Scan for the cell matching the given text and deliver its [X, Y] coordinate at center. 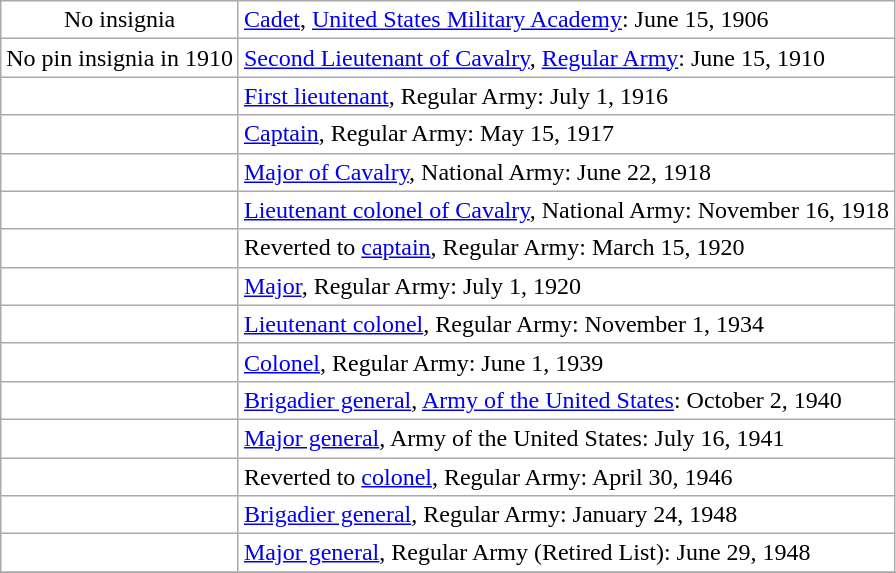
Cadet, United States Military Academy: June 15, 1906 [566, 20]
Major of Cavalry, National Army: June 22, 1918 [566, 172]
First lieutenant, Regular Army: July 1, 1916 [566, 96]
Second Lieutenant of Cavalry, Regular Army: June 15, 1910 [566, 58]
No pin insignia in 1910 [120, 58]
Lieutenant colonel, Regular Army: November 1, 1934 [566, 324]
Major general, Army of the United States: July 16, 1941 [566, 438]
Brigadier general, Army of the United States: October 2, 1940 [566, 400]
No insignia [120, 20]
Colonel, Regular Army: June 1, 1939 [566, 362]
Reverted to colonel, Regular Army: April 30, 1946 [566, 477]
Reverted to captain, Regular Army: March 15, 1920 [566, 248]
Brigadier general, Regular Army: January 24, 1948 [566, 515]
Major, Regular Army: July 1, 1920 [566, 286]
Captain, Regular Army: May 15, 1917 [566, 134]
Major general, Regular Army (Retired List): June 29, 1948 [566, 553]
Lieutenant colonel of Cavalry, National Army: November 16, 1918 [566, 210]
